Detect which cell encompasses the target text, then output its [X, Y] center coordinate. 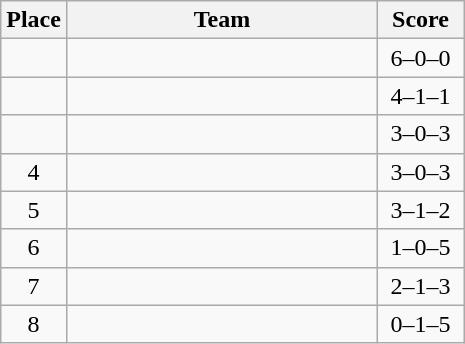
4 [34, 172]
8 [34, 324]
6 [34, 248]
Team [222, 20]
1–0–5 [421, 248]
5 [34, 210]
0–1–5 [421, 324]
7 [34, 286]
6–0–0 [421, 58]
3–1–2 [421, 210]
Score [421, 20]
Place [34, 20]
2–1–3 [421, 286]
4–1–1 [421, 96]
